Scan for the cell matching the given text and deliver its [X, Y] coordinate at center. 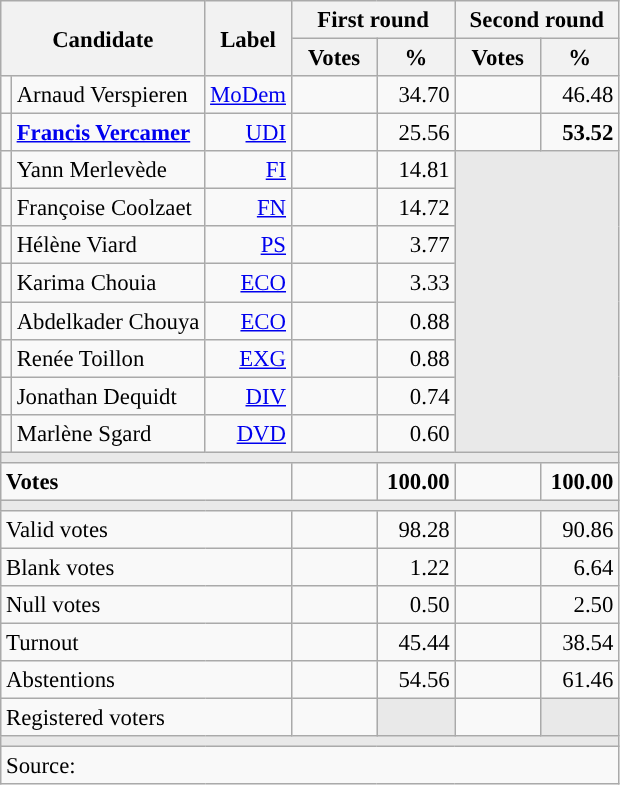
45.44 [416, 643]
Francis Vercamer [108, 133]
Source: [310, 766]
FI [248, 170]
Marlène Sgard [108, 433]
Jonathan Dequidt [108, 396]
0.74 [416, 396]
Valid votes [146, 530]
Abstentions [146, 680]
DIV [248, 396]
PS [248, 245]
EXG [248, 358]
14.72 [416, 208]
14.81 [416, 170]
First round [373, 20]
Karima Chouia [108, 283]
Blank votes [146, 567]
6.64 [580, 567]
3.77 [416, 245]
Abdelkader Chouya [108, 321]
MoDem [248, 95]
Candidate [103, 38]
1.22 [416, 567]
46.48 [580, 95]
Label [248, 38]
Françoise Coolzaet [108, 208]
38.54 [580, 643]
25.56 [416, 133]
UDI [248, 133]
34.70 [416, 95]
3.33 [416, 283]
98.28 [416, 530]
Second round [537, 20]
Hélène Viard [108, 245]
54.56 [416, 680]
Yann Merlevède [108, 170]
Arnaud Verspieren [108, 95]
61.46 [580, 680]
0.60 [416, 433]
FN [248, 208]
DVD [248, 433]
2.50 [580, 605]
53.52 [580, 133]
90.86 [580, 530]
Registered voters [146, 718]
Null votes [146, 605]
Turnout [146, 643]
0.50 [416, 605]
Renée Toillon [108, 358]
